Search for the cell housing the specified text and yield its (X, Y) center coordinate. 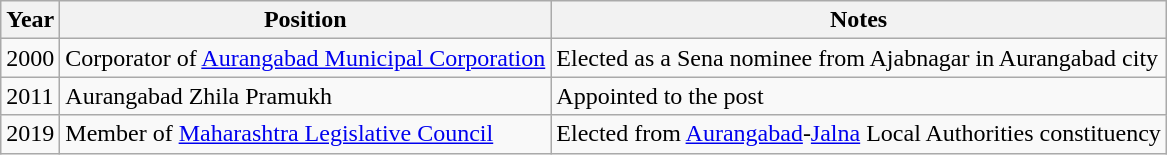
Appointed to the post (859, 96)
2019 (30, 134)
Year (30, 20)
Notes (859, 20)
Member of Maharashtra Legislative Council (306, 134)
Corporator of Aurangabad Municipal Corporation (306, 58)
2000 (30, 58)
2011 (30, 96)
Elected as a Sena nominee from Ajabnagar in Aurangabad city (859, 58)
Elected from Aurangabad-Jalna Local Authorities constituency (859, 134)
Aurangabad Zhila Pramukh (306, 96)
Position (306, 20)
